Capture the cell that displays the provided text and extract its [x, y] central coordinate. 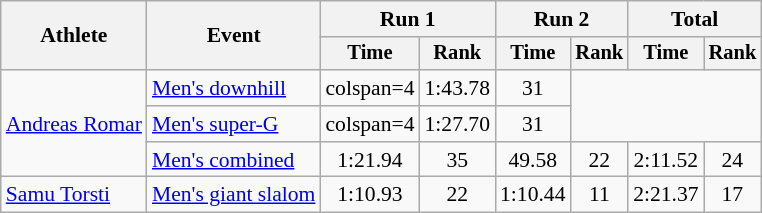
Men's combined [234, 160]
11 [599, 195]
Event [234, 36]
2:21.37 [666, 195]
1:10.44 [532, 195]
1:21.94 [370, 160]
1:43.78 [458, 88]
49.58 [532, 160]
Men's giant slalom [234, 195]
17 [733, 195]
1:10.93 [370, 195]
Run 1 [408, 19]
35 [458, 160]
Men's super-G [234, 124]
1:27.70 [458, 124]
Run 2 [562, 19]
Men's downhill [234, 88]
2:11.52 [666, 160]
Total [694, 19]
Athlete [74, 36]
24 [733, 160]
Samu Torsti [74, 195]
Andreas Romar [74, 124]
